Provide the [x, y] coordinate of the cell's center where the given text is located.  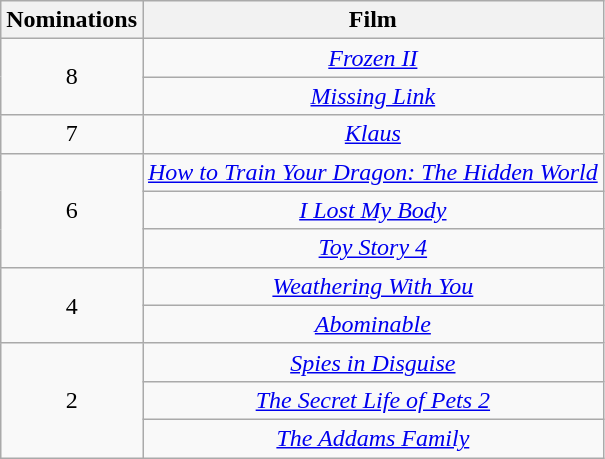
I Lost My Body [372, 210]
4 [72, 305]
Abominable [372, 324]
8 [72, 77]
Klaus [372, 134]
Weathering With You [372, 286]
6 [72, 210]
Toy Story 4 [372, 248]
Spies in Disguise [372, 362]
Nominations [72, 20]
The Secret Life of Pets 2 [372, 400]
The Addams Family [372, 438]
Film [372, 20]
Missing Link [372, 96]
How to Train Your Dragon: The Hidden World [372, 172]
Frozen II [372, 58]
7 [72, 134]
2 [72, 400]
